Find where the given text appears and provide that cell's center as [x, y] coordinate. 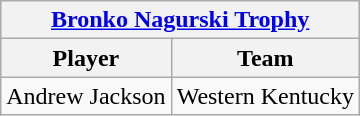
Western Kentucky [265, 96]
Player [86, 58]
Bronko Nagurski Trophy [180, 20]
Andrew Jackson [86, 96]
Team [265, 58]
